From the cell containing the given text, extract its center point as [x, y] coordinate. 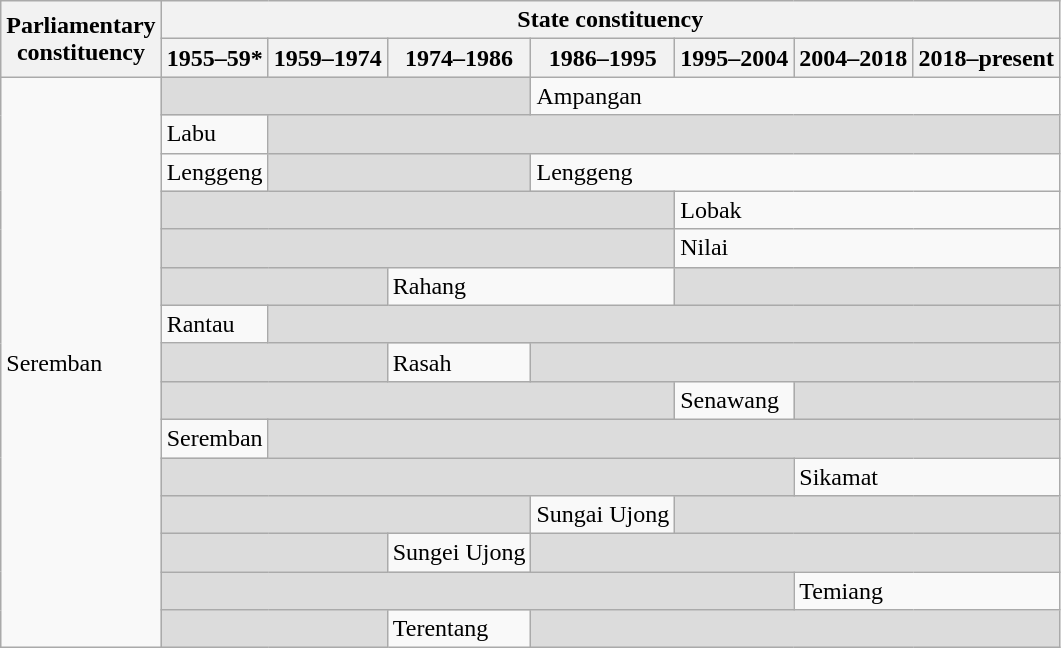
2018–present [986, 58]
1995–2004 [734, 58]
Terentang [459, 629]
Sikamat [927, 477]
Rantau [214, 324]
Labu [214, 134]
Rasah [459, 362]
Rahang [530, 286]
2004–2018 [854, 58]
Sungai Ujong [603, 515]
Ampangan [795, 96]
1955–59* [214, 58]
Parliamentaryconstituency [81, 39]
1974–1986 [459, 58]
Senawang [734, 400]
1986–1995 [603, 58]
Lobak [868, 210]
Temiang [927, 591]
1959–1974 [328, 58]
State constituency [610, 20]
Sungei Ujong [459, 553]
Nilai [868, 248]
